From the cell containing the given text, extract its center point as [x, y] coordinate. 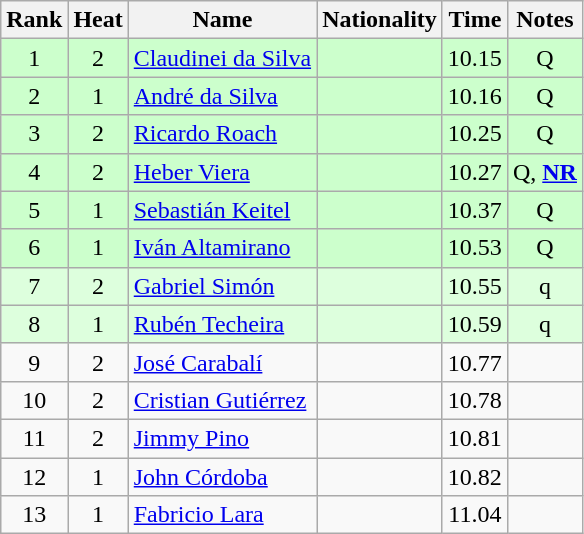
Sebastián Keitel [222, 210]
Rank [34, 20]
5 [34, 210]
10.82 [474, 477]
Heber Viera [222, 172]
Nationality [380, 20]
10.16 [474, 96]
John Córdoba [222, 477]
Notes [544, 20]
3 [34, 134]
10.37 [474, 210]
10.81 [474, 438]
6 [34, 248]
Name [222, 20]
Q, NR [544, 172]
Time [474, 20]
Heat [98, 20]
André da Silva [222, 96]
Jimmy Pino [222, 438]
Gabriel Simón [222, 286]
Cristian Gutiérrez [222, 400]
11 [34, 438]
10.53 [474, 248]
11.04 [474, 515]
10.78 [474, 400]
Fabricio Lara [222, 515]
Iván Altamirano [222, 248]
7 [34, 286]
10.55 [474, 286]
Ricardo Roach [222, 134]
Claudinei da Silva [222, 58]
12 [34, 477]
10.25 [474, 134]
4 [34, 172]
10.59 [474, 324]
Rubén Techeira [222, 324]
10.77 [474, 362]
8 [34, 324]
13 [34, 515]
10.27 [474, 172]
9 [34, 362]
10 [34, 400]
José Carabalí [222, 362]
10.15 [474, 58]
